Pinpoint the cell where the given text exists, returning its (X, Y) midpoint coordinate. 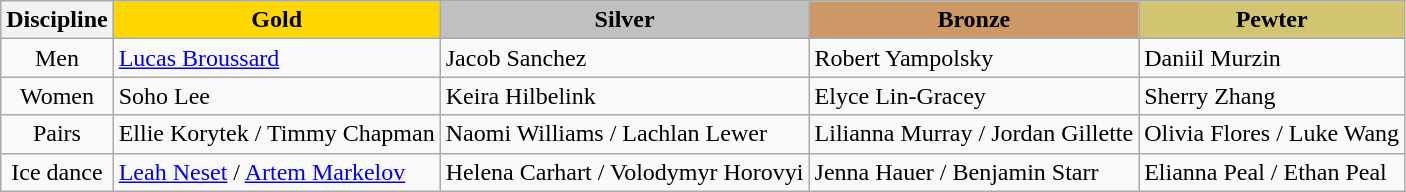
Silver (624, 20)
Jenna Hauer / Benjamin Starr (974, 172)
Daniil Murzin (1272, 58)
Jacob Sanchez (624, 58)
Lucas Broussard (276, 58)
Lilianna Murray / Jordan Gillette (974, 134)
Olivia Flores / Luke Wang (1272, 134)
Discipline (57, 20)
Elyce Lin-Gracey (974, 96)
Bronze (974, 20)
Keira Hilbelink (624, 96)
Sherry Zhang (1272, 96)
Elianna Peal / Ethan Peal (1272, 172)
Women (57, 96)
Pewter (1272, 20)
Gold (276, 20)
Ice dance (57, 172)
Soho Lee (276, 96)
Helena Carhart / Volodymyr Horovyi (624, 172)
Pairs (57, 134)
Ellie Korytek / Timmy Chapman (276, 134)
Leah Neset / Artem Markelov (276, 172)
Robert Yampolsky (974, 58)
Naomi Williams / Lachlan Lewer (624, 134)
Men (57, 58)
